Determine the [x, y] coordinate at the center of the cell enclosing the given text.  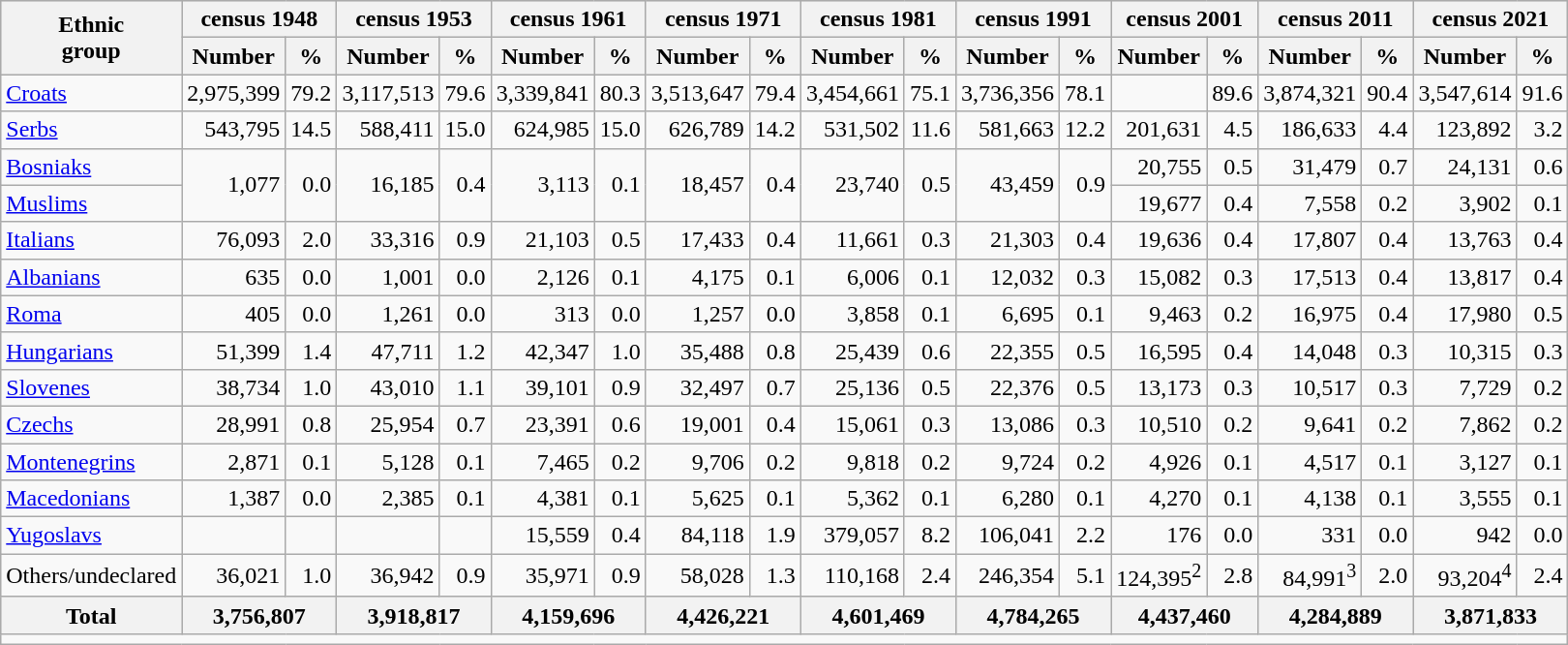
6,695 [1007, 314]
3.2 [1543, 130]
19,001 [697, 424]
11,661 [852, 240]
23,740 [852, 185]
626,789 [697, 130]
14.5 [312, 130]
405 [234, 314]
581,663 [1007, 130]
6,006 [852, 277]
3,113 [542, 185]
21,303 [1007, 240]
1,257 [697, 314]
16,185 [388, 185]
census 1961 [568, 19]
Muslims [91, 203]
25,954 [388, 424]
1.3 [774, 575]
79.2 [312, 93]
15,061 [852, 424]
9,706 [697, 462]
Macedonians [91, 499]
4,159,696 [568, 615]
3,117,513 [388, 93]
17,513 [1311, 277]
Ethnicgroup [91, 38]
246,354 [1007, 575]
7,729 [1465, 387]
39,101 [542, 387]
Serbs [91, 130]
Croats [91, 93]
5,625 [697, 499]
84,118 [697, 536]
331 [1311, 536]
census 2001 [1185, 19]
32,497 [697, 387]
Others/undeclared [91, 575]
22,376 [1007, 387]
9,463 [1160, 314]
9,818 [852, 462]
4,138 [1311, 499]
51,399 [234, 351]
4,517 [1311, 462]
census 1948 [259, 19]
2,385 [388, 499]
201,631 [1160, 130]
12,032 [1007, 277]
123,892 [1465, 130]
Bosniaks [91, 167]
942 [1465, 536]
2,975,399 [234, 93]
16,595 [1160, 351]
3,555 [1465, 499]
21,103 [542, 240]
3,871,833 [1491, 615]
79.6 [465, 93]
4,175 [697, 277]
5.1 [1086, 575]
1,387 [234, 499]
3,918,817 [414, 615]
10,315 [1465, 351]
2,871 [234, 462]
90.4 [1388, 93]
census 1953 [414, 19]
3,454,661 [852, 93]
1.4 [312, 351]
1.9 [774, 536]
1.1 [465, 387]
4,284,889 [1336, 615]
25,439 [852, 351]
4,926 [1160, 462]
89.6 [1233, 93]
58,028 [697, 575]
93,2044 [1465, 575]
35,971 [542, 575]
16,975 [1311, 314]
Roma [91, 314]
313 [542, 314]
624,985 [542, 130]
47,711 [388, 351]
3,858 [852, 314]
Albanians [91, 277]
Total [91, 615]
36,021 [234, 575]
110,168 [852, 575]
7,862 [1465, 424]
3,127 [1465, 462]
124,3952 [1160, 575]
379,057 [852, 536]
79.4 [774, 93]
1.2 [465, 351]
4,601,469 [878, 615]
33,316 [388, 240]
3,547,614 [1465, 93]
10,510 [1160, 424]
24,131 [1465, 167]
4.4 [1388, 130]
3,756,807 [259, 615]
census 2011 [1336, 19]
5,128 [388, 462]
635 [234, 277]
42,347 [542, 351]
13,817 [1465, 277]
7,558 [1311, 203]
2,126 [542, 277]
17,980 [1465, 314]
4,270 [1160, 499]
43,010 [388, 387]
78.1 [1086, 93]
543,795 [234, 130]
census 1991 [1033, 19]
4,381 [542, 499]
28,991 [234, 424]
11.6 [929, 130]
106,041 [1007, 536]
35,488 [697, 351]
1,261 [388, 314]
2.8 [1233, 575]
38,734 [234, 387]
15,559 [542, 536]
Yugoslavs [91, 536]
17,433 [697, 240]
75.1 [929, 93]
23,391 [542, 424]
5,362 [852, 499]
census 1981 [878, 19]
8.2 [929, 536]
Hungarians [91, 351]
25,136 [852, 387]
15,082 [1160, 277]
31,479 [1311, 167]
1,077 [234, 185]
3,736,356 [1007, 93]
13,086 [1007, 424]
17,807 [1311, 240]
4,784,265 [1033, 615]
84,9913 [1311, 575]
19,677 [1160, 203]
36,942 [388, 575]
531,502 [852, 130]
43,459 [1007, 185]
10,517 [1311, 387]
176 [1160, 536]
3,339,841 [542, 93]
3,902 [1465, 203]
18,457 [697, 185]
19,636 [1160, 240]
1,001 [388, 277]
12.2 [1086, 130]
13,173 [1160, 387]
20,755 [1160, 167]
census 1971 [723, 19]
Slovenes [91, 387]
Czechs [91, 424]
6,280 [1007, 499]
3,513,647 [697, 93]
14,048 [1311, 351]
census 2021 [1491, 19]
7,465 [542, 462]
Italians [91, 240]
80.3 [619, 93]
Montenegrins [91, 462]
186,633 [1311, 130]
9,641 [1311, 424]
588,411 [388, 130]
4.5 [1233, 130]
91.6 [1543, 93]
14.2 [774, 130]
3,874,321 [1311, 93]
4,426,221 [723, 615]
22,355 [1007, 351]
4,437,460 [1185, 615]
13,763 [1465, 240]
9,724 [1007, 462]
76,093 [234, 240]
2.2 [1086, 536]
